Pinpoint the cell where the given text exists, returning its [x, y] midpoint coordinate. 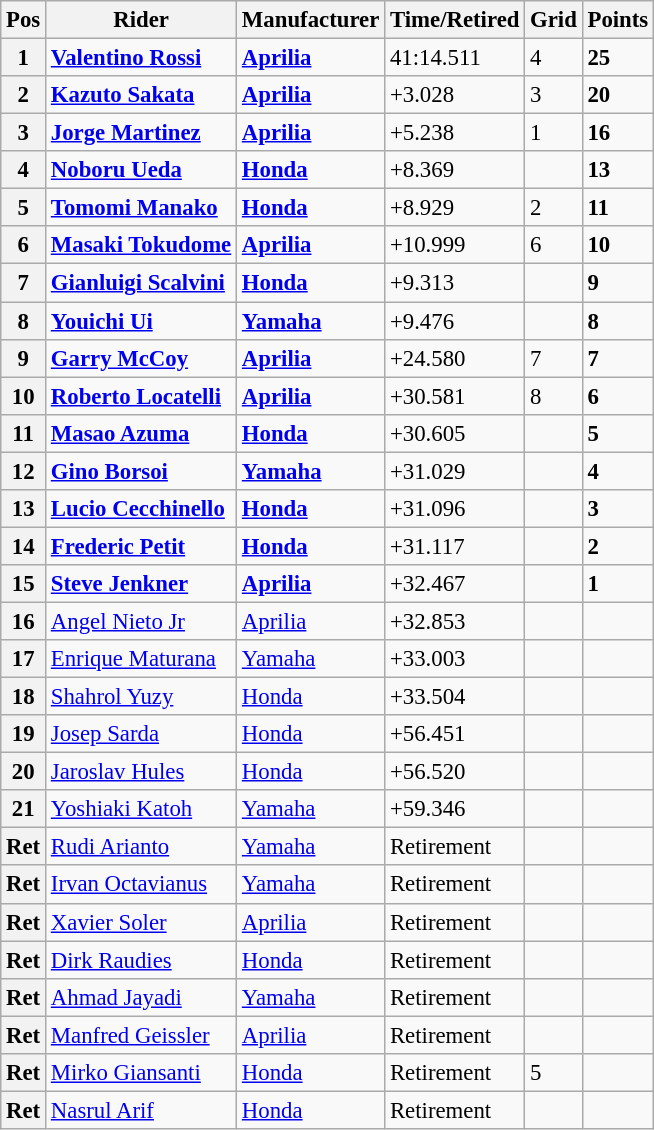
+30.581 [455, 396]
19 [24, 734]
Pos [24, 20]
14 [24, 546]
Josep Sarda [142, 734]
+8.369 [455, 170]
Time/Retired [455, 20]
Gianluigi Scalvini [142, 283]
+9.313 [455, 283]
+56.451 [455, 734]
Jaroslav Hules [142, 772]
Tomomi Manako [142, 208]
25 [618, 58]
+10.999 [455, 245]
21 [24, 809]
41:14.511 [455, 58]
Gino Borsoi [142, 471]
+24.580 [455, 358]
Ahmad Jayadi [142, 997]
Masaki Tokudome [142, 245]
Yoshiaki Katoh [142, 809]
Roberto Locatelli [142, 396]
Steve Jenkner [142, 584]
+9.476 [455, 321]
+59.346 [455, 809]
+3.028 [455, 95]
+31.029 [455, 471]
+30.605 [455, 433]
+31.117 [455, 546]
Shahrol Yuzy [142, 697]
Irvan Octavianus [142, 885]
Mirko Giansanti [142, 1073]
+8.929 [455, 208]
Manufacturer [311, 20]
Nasrul Arif [142, 1110]
+33.003 [455, 659]
18 [24, 697]
Dirk Raudies [142, 960]
+32.467 [455, 584]
Manfred Geissler [142, 1035]
Enrique Maturana [142, 659]
Xavier Soler [142, 922]
+33.504 [455, 697]
Points [618, 20]
12 [24, 471]
Youichi Ui [142, 321]
Rider [142, 20]
+5.238 [455, 133]
Garry McCoy [142, 358]
Jorge Martinez [142, 133]
+56.520 [455, 772]
Rudi Arianto [142, 847]
Noboru Ueda [142, 170]
Masao Azuma [142, 433]
+31.096 [455, 509]
Angel Nieto Jr [142, 621]
17 [24, 659]
Frederic Petit [142, 546]
15 [24, 584]
+32.853 [455, 621]
Kazuto Sakata [142, 95]
Lucio Cecchinello [142, 509]
Grid [554, 20]
Valentino Rossi [142, 58]
